Identify which cell holds the provided text, then report its (X, Y) central coordinate. 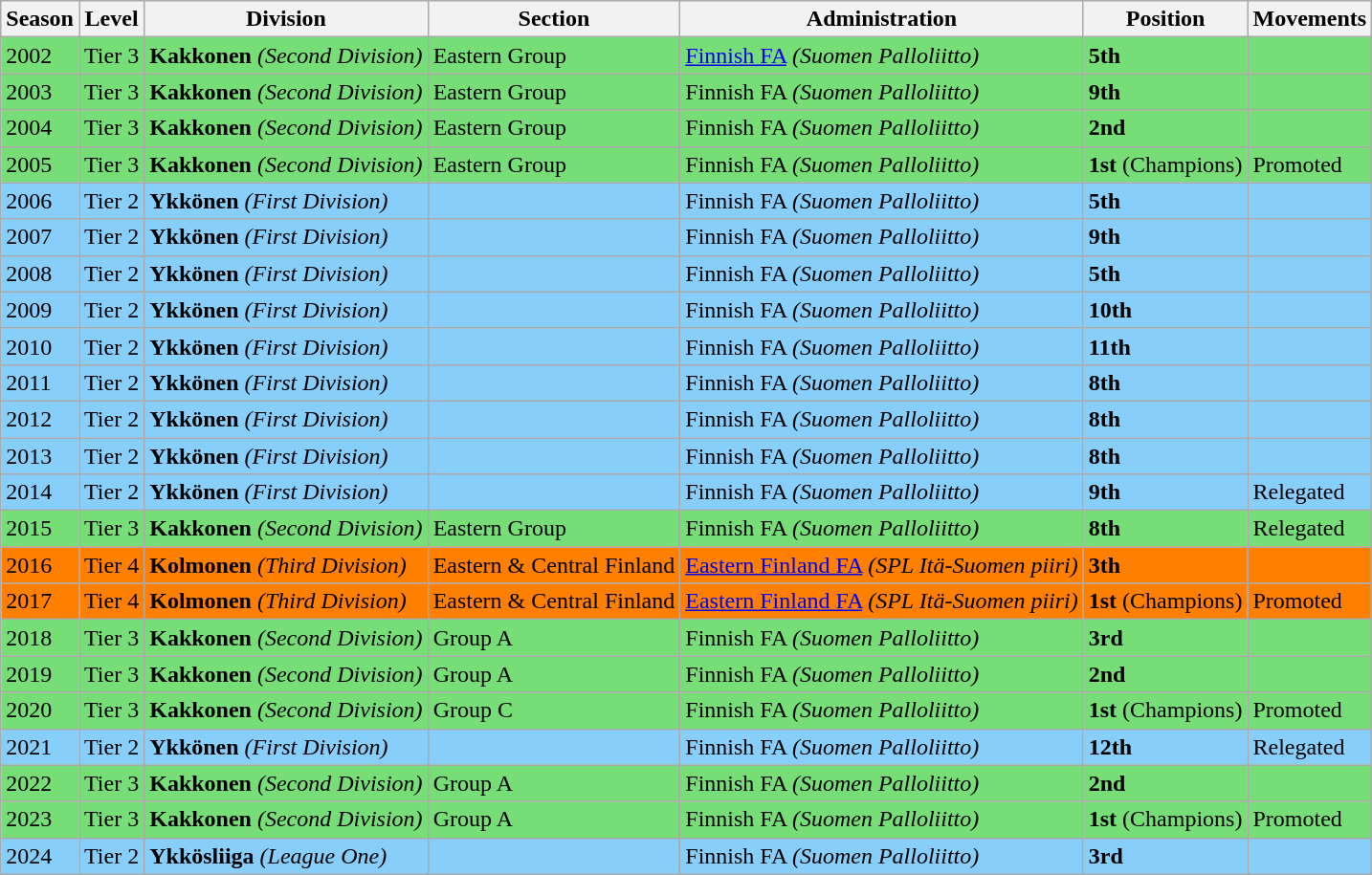
2015 (40, 529)
Position (1165, 19)
Group C (554, 711)
2002 (40, 55)
Section (554, 19)
3th (1165, 565)
2013 (40, 456)
2014 (40, 492)
Administration (882, 19)
2018 (40, 638)
Division (286, 19)
2017 (40, 602)
Ykkösliiga (League One) (286, 856)
2007 (40, 237)
2022 (40, 783)
10th (1165, 310)
2008 (40, 273)
12th (1165, 747)
2019 (40, 674)
Movements (1310, 19)
2011 (40, 383)
2016 (40, 565)
2009 (40, 310)
2004 (40, 128)
2005 (40, 164)
2024 (40, 856)
11th (1165, 346)
2006 (40, 201)
2003 (40, 92)
Level (111, 19)
2021 (40, 747)
Season (40, 19)
2010 (40, 346)
2020 (40, 711)
2012 (40, 419)
2023 (40, 820)
